Locate the cell with the specified text and output its [X, Y] center coordinate. 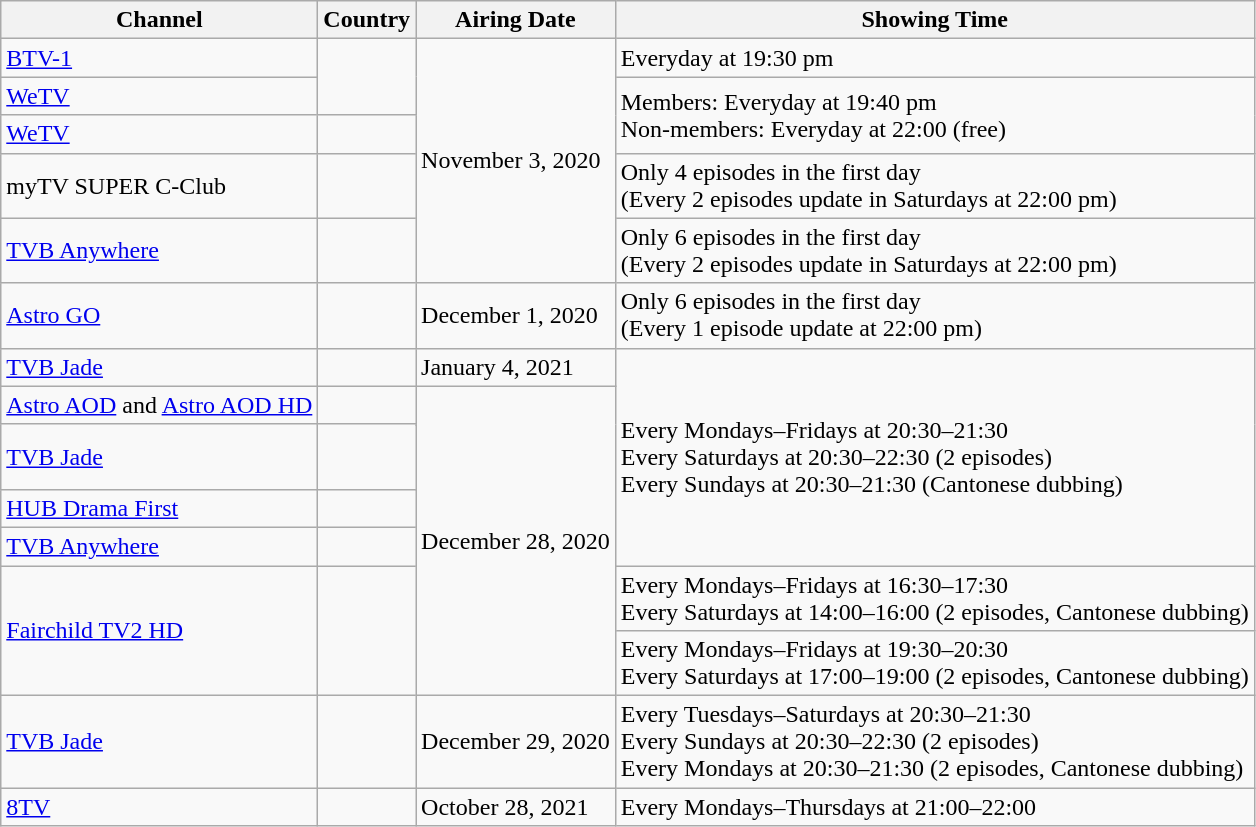
Members: Everyday at 19:40 pmNon-members: Everyday at 22:00 (free) [934, 115]
HUB Drama First [160, 508]
myTV SUPER C-Club [160, 186]
December 29, 2020 [516, 742]
October 28, 2021 [516, 807]
Every Mondays–Fridays at 19:30–20:30Every Saturdays at 17:00–19:00 (2 episodes, Cantonese dubbing) [934, 664]
Only 4 episodes in the first day(Every 2 episodes update in Saturdays at 22:00 pm) [934, 186]
Fairchild TV2 HD [160, 631]
8TV [160, 807]
Only 6 episodes in the first day(Every 1 episode update at 22:00 pm) [934, 316]
Every Tuesdays–Saturdays at 20:30–21:30Every Sundays at 20:30–22:30 (2 episodes)Every Mondays at 20:30–21:30 (2 episodes, Cantonese dubbing) [934, 742]
Everyday at 19:30 pm [934, 58]
Every Mondays–Thursdays at 21:00–22:00 [934, 807]
Showing Time [934, 20]
Astro GO [160, 316]
Every Mondays–Fridays at 20:30–21:30Every Saturdays at 20:30–22:30 (2 episodes)Every Sundays at 20:30–21:30 (Cantonese dubbing) [934, 456]
Country [367, 20]
Astro AOD and Astro AOD HD [160, 405]
BTV-1 [160, 58]
Channel [160, 20]
Every Mondays–Fridays at 16:30–17:30Every Saturdays at 14:00–16:00 (2 episodes, Cantonese dubbing) [934, 598]
January 4, 2021 [516, 367]
December 1, 2020 [516, 316]
December 28, 2020 [516, 540]
November 3, 2020 [516, 161]
Airing Date [516, 20]
Only 6 episodes in the first day(Every 2 episodes update in Saturdays at 22:00 pm) [934, 250]
